Detect which cell encompasses the target text, then output its [X, Y] center coordinate. 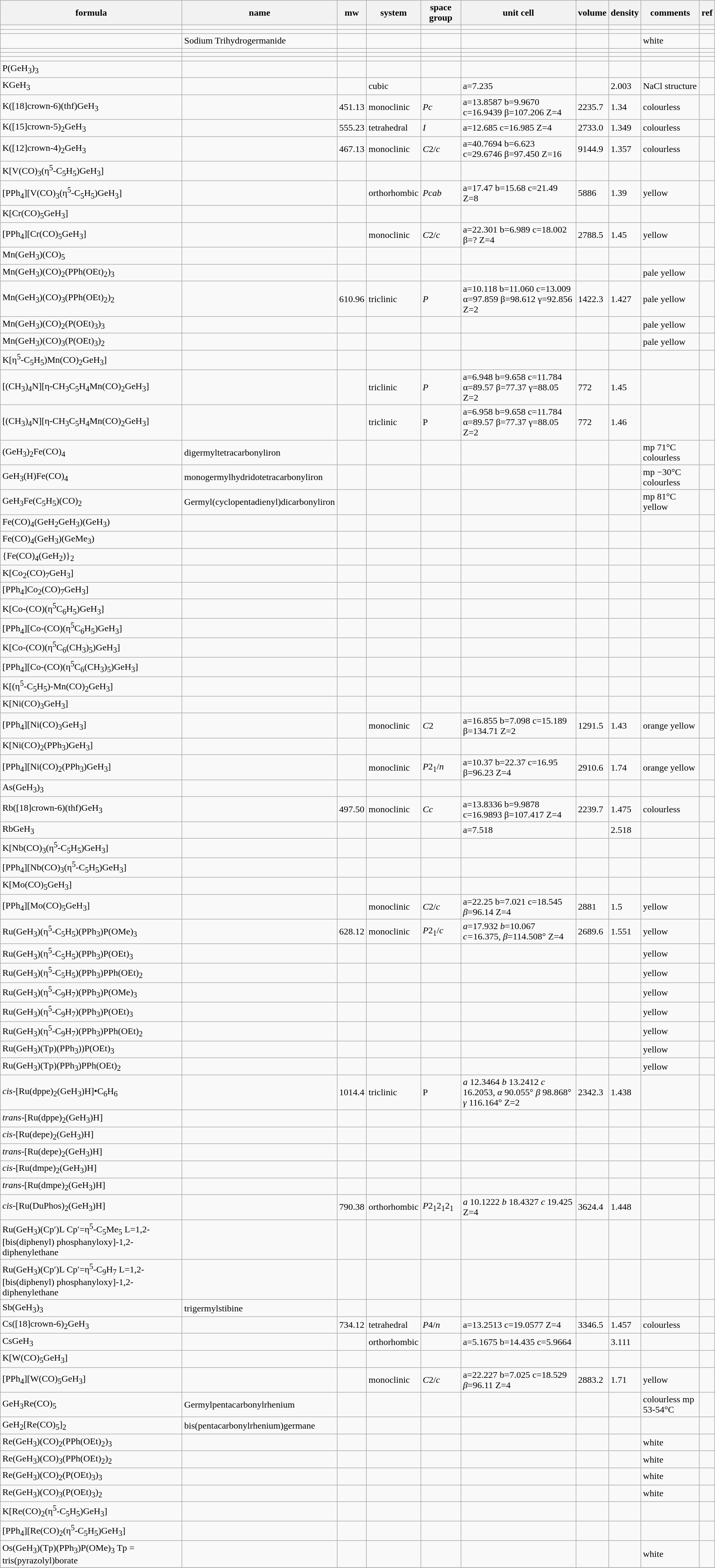
734.12 [351, 1325]
trigermylstibine [260, 1308]
Sodium Trihydrogermanide [260, 41]
2910.6 [592, 768]
a=22.301 b=6.989 c=18.002 β=? Z=4 [519, 235]
[PPh4][Co-(CO)(η5C6H5)GeH3] [91, 629]
cis-[Ru(DuPhos)2(GeH3)H] [91, 1207]
[PPh4][Cr(CO)5GeH3] [91, 235]
1.475 [625, 809]
mp 81°C yellow [670, 502]
[PPh4][Re(CO)2(η5-C5H5)GeH3] [91, 1531]
Ru(GeH3)(Cp′)L Cp′=η5-C9H7 L=1,2-[bis(diphenyl) phosphanyloxy]-1,2-diphenylethane [91, 1279]
space group [441, 13]
a=12.685 c=16.985 Z=4 [519, 128]
Mn(GeH3)(CO)3(PPh(OEt)2)2 [91, 299]
467.13 [351, 149]
1.457 [625, 1325]
K[Co2(CO)7GeH3] [91, 574]
[PPh4][Ni(CO)3GeH3] [91, 726]
K[Mo(CO)5GeH3] [91, 886]
Mn(GeH3)(CO)5 [91, 256]
digermyltetracarbonyliron [260, 452]
1.357 [625, 149]
3.111 [625, 1342]
Ru(GeH3)(η5-C5H5)(PPh3)PPh(OEt)2 [91, 973]
1.43 [625, 726]
K[Cr(CO)5GeH3] [91, 214]
a=6.958 b=9.658 c=11.784 α=89.57 β=77.37 γ=88.05 Z=2 [519, 422]
GeH2[Re(CO)5]2 [91, 1426]
1422.3 [592, 299]
3346.5 [592, 1325]
1.551 [625, 932]
2239.7 [592, 809]
Ru(GeH3)(Cp′)L Cp′=η5-C5Me5 L=1,2-[bis(diphenyl) phosphanyloxy]-1,2-diphenylethane [91, 1240]
K[Ni(CO)3GeH3] [91, 705]
mp −30°C colourless [670, 477]
cis-[Ru(depe)2(GeH3)H] [91, 1135]
K[Ni(CO)2(PPh3)GeH3] [91, 747]
mp 71°C colourless [670, 452]
Germyl(cyclopentadienyl)dicarbonyliron [260, 502]
Fe(CO)4(GeH2GeH3)(GeH3) [91, 523]
2788.5 [592, 235]
2.518 [625, 830]
K[Co-(CO)(η5C6H5)GeH3] [91, 609]
2733.0 [592, 128]
monogermylhydridotetracarbonyliron [260, 477]
P21/n [441, 768]
K[η5-C5H5)Mn(CO)2GeH3] [91, 360]
P(GeH3)3 [91, 69]
1.34 [625, 107]
790.38 [351, 1207]
Ru(GeH3)(η5-C5H5)(PPh3)P(OEt)3 [91, 954]
1.438 [625, 1093]
1.349 [625, 128]
5886 [592, 193]
Pcab [441, 193]
[PPh4][V(CO)3(η5-C5H5)GeH3] [91, 193]
a=10.37 b=22.37 c=16.95 β=96.23 Z=4 [519, 768]
KGeH3 [91, 86]
1.448 [625, 1207]
a=7.518 [519, 830]
[PPh4]Co2(CO)7GeH3] [91, 591]
a=17.932 b=10.067 c=16.375, β=114.508° Z=4 [519, 932]
K([12]crown-4)2GeH3 [91, 149]
Ru(GeH3)(η5-C5H5)(PPh3)P(OMe)3 [91, 932]
mw [351, 13]
a=5.1675 b=14.435 c=5.9664 [519, 1342]
(GeH3)2Fe(CO)4 [91, 452]
1.427 [625, 299]
trans-[Ru(dmpe)2(GeH3)H] [91, 1186]
9144.9 [592, 149]
a=17.47 b=15.68 c=21.49 Z=8 [519, 193]
610.96 [351, 299]
cis-[Ru(dppe)2(GeH3)H]•C6H6 [91, 1093]
K[V(CO)3(η5-C5H5)GeH3] [91, 171]
1291.5 [592, 726]
628.12 [351, 932]
2689.6 [592, 932]
unit cell [519, 13]
Mn(GeH3)(CO)2(PPh(OEt)2)3 [91, 273]
K[Nb(CO)3(η5-C5H5)GeH3] [91, 849]
a=16.855 b=7.098 c=15.189 β=134.71 Z=2 [519, 726]
1014.4 [351, 1093]
K[Re(CO)2(η5-C5H5)GeH3] [91, 1511]
a=13.8336 b=9.9878 c=16.9893 β=107.417 Z=4 [519, 809]
Cs([18]crown-6)2GeH3 [91, 1325]
Mn(GeH3)(CO)2(P(OEt)3)3 [91, 325]
cis-[Ru(dmpe)2(GeH3)H] [91, 1169]
1.46 [625, 422]
K[(η5-C5H5)-Mn(CO)2GeH3] [91, 687]
3624.4 [592, 1207]
colourless mp 53-54°C [670, 1405]
K([18]crown-6)(thf)GeH3 [91, 107]
I [441, 128]
[PPh4][Co-(CO)(η5C6(CH3)5)GeH3] [91, 667]
[PPh4][Nb(CO)3(η5-C5H5)GeH3] [91, 868]
Cc [441, 809]
Sb(GeH3)3 [91, 1308]
K[Co-(CO)(η5C6(CH3)5)GeH3] [91, 648]
Re(GeH3)(CO)2(PPh(OEt)2)3 [91, 1442]
trans-[Ru(depe)2(GeH3)H] [91, 1152]
1.5 [625, 907]
1.74 [625, 768]
2342.3 [592, 1093]
497.50 [351, 809]
Os(GeH3)(Tp)(PPh3)P(OMe)3 Tp = tris(pyrazolyl)borate [91, 1554]
451.13 [351, 107]
NaCl structure [670, 86]
Ru(GeH3)(Tp)(PPh3))P(OEt)3 [91, 1049]
555.23 [351, 128]
a=13.8587 b=9.9670 c=16.9439 β=107.206 Z=4 [519, 107]
a=13.2513 c=19.0577 Z=4 [519, 1325]
2235.7 [592, 107]
a=22.227 b=7.025 c=18.529 β=96.11 Z=4 [519, 1380]
RbGeH3 [91, 830]
a=22.25 b=7.021 c=18.545 β=96.14 Z=4 [519, 907]
CsGeH3 [91, 1342]
a 12.3464 b 13.2412 c 16.2053, α 90.055° β 98.868° γ 116.164° Z=2 [519, 1093]
P21/c [441, 932]
GeH3Fe(C5H5)(CO)2 [91, 502]
1.71 [625, 1380]
1.39 [625, 193]
density [625, 13]
Rb([18]crown-6)(thf)GeH3 [91, 809]
comments [670, 13]
Re(GeH3)(CO)3(P(OEt)3)2 [91, 1493]
2881 [592, 907]
Pc [441, 107]
Fe(CO)4(GeH3)(GeMe3) [91, 540]
{Fe(CO)4(GeH2)}2 [91, 557]
ref [707, 13]
Ru(GeH3)(Tp)(PPh3)PPh(OEt)2 [91, 1066]
K[W(CO)5GeH3] [91, 1359]
volume [592, 13]
bis(pentacarbonylrhenium)germane [260, 1426]
a=7.235 [519, 86]
formula [91, 13]
Germylpentacarbonylrhenium [260, 1405]
a 10.1222 b 18.4327 c 19.425 Z=4 [519, 1207]
system [393, 13]
P4/n [441, 1325]
cubic [393, 86]
Ru(GeH3)(η5-C9H7)(PPh3)P(OMe)3 [91, 993]
[PPh4][Mo(CO)5GeH3] [91, 907]
K([15]crown-5)2GeH3 [91, 128]
[PPh4][Ni(CO)2(PPh3)GeH3] [91, 768]
a=6.948 b=9.658 c=11.784 α=89.57 β=77.37 γ=88.05 Z=2 [519, 387]
Ru(GeH3)(η5-C9H7)(PPh3)PPh(OEt)2 [91, 1031]
As(GeH3)3 [91, 788]
C2 [441, 726]
name [260, 13]
trans-[Ru(dppe)2(GeH3)H] [91, 1119]
Ru(GeH3)(η5-C9H7)(PPh3)P(OEt)3 [91, 1012]
a=40.7694 b=6.623 c=29.6746 β=97.450 Z=16 [519, 149]
2883.2 [592, 1380]
a=10.118 b=11.060 c=13.009 α=97.859 β=98.612 γ=92.856 Z=2 [519, 299]
Re(GeH3)(CO)3(PPh(OEt)2)2 [91, 1459]
Mn(GeH3)(CO)3(P(OEt)3)2 [91, 342]
GeH3(H)Fe(CO)4 [91, 477]
[PPh4][W(CO)5GeH3] [91, 1380]
2.003 [625, 86]
Re(GeH3)(CO)2(P(OEt)3)3 [91, 1476]
P212121 [441, 1207]
GeH3Re(CO)5 [91, 1405]
